Identify which cell holds the provided text, then report its (x, y) central coordinate. 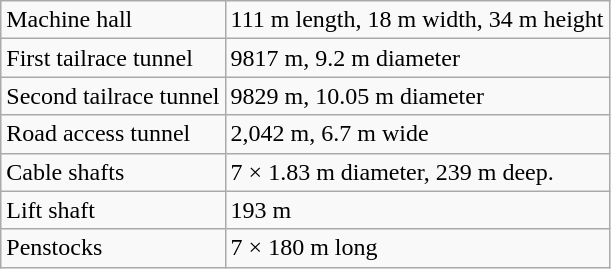
Machine hall (113, 20)
9829 m, 10.05 m diameter (417, 96)
Cable shafts (113, 172)
Road access tunnel (113, 134)
193 m (417, 210)
Second tailrace tunnel (113, 96)
First tailrace tunnel (113, 58)
2,042 m, 6.7 m wide (417, 134)
Lift shaft (113, 210)
9817 m, 9.2 m diameter (417, 58)
111 m length, 18 m width, 34 m height (417, 20)
Penstocks (113, 248)
7 × 180 m long (417, 248)
7 × 1.83 m diameter, 239 m deep. (417, 172)
